Scan for the cell matching the given text and deliver its (X, Y) coordinate at center. 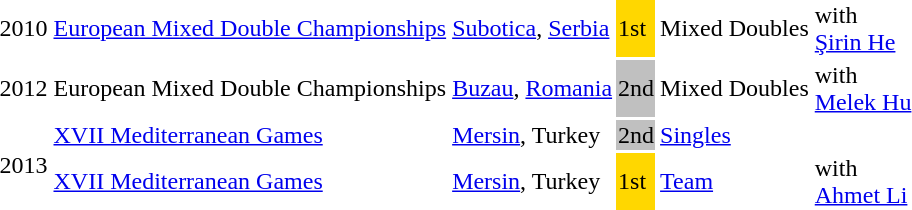
Subotica, Serbia (532, 28)
Team (735, 182)
Singles (735, 135)
Buzau, Romania (532, 88)
